Scan for the cell matching the given text and deliver its (X, Y) coordinate at center. 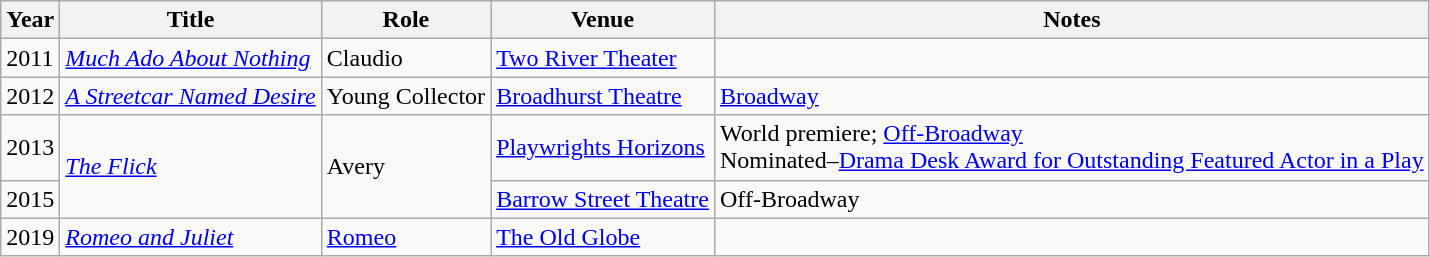
Barrow Street Theatre (603, 199)
2011 (30, 58)
World premiere; Off-BroadwayNominated–Drama Desk Award for Outstanding Featured Actor in a Play (1072, 148)
Role (406, 20)
The Old Globe (603, 237)
2015 (30, 199)
Claudio (406, 58)
2019 (30, 237)
Off-Broadway (1072, 199)
Romeo and Juliet (190, 237)
Broadhurst Theatre (603, 96)
Avery (406, 166)
Broadway (1072, 96)
Notes (1072, 20)
Young Collector (406, 96)
Two River Theater (603, 58)
Playwrights Horizons (603, 148)
Title (190, 20)
A Streetcar Named Desire (190, 96)
2013 (30, 148)
Much Ado About Nothing (190, 58)
Romeo (406, 237)
2012 (30, 96)
Venue (603, 20)
The Flick (190, 166)
Year (30, 20)
